Scan for the cell matching the given text and deliver its [X, Y] coordinate at center. 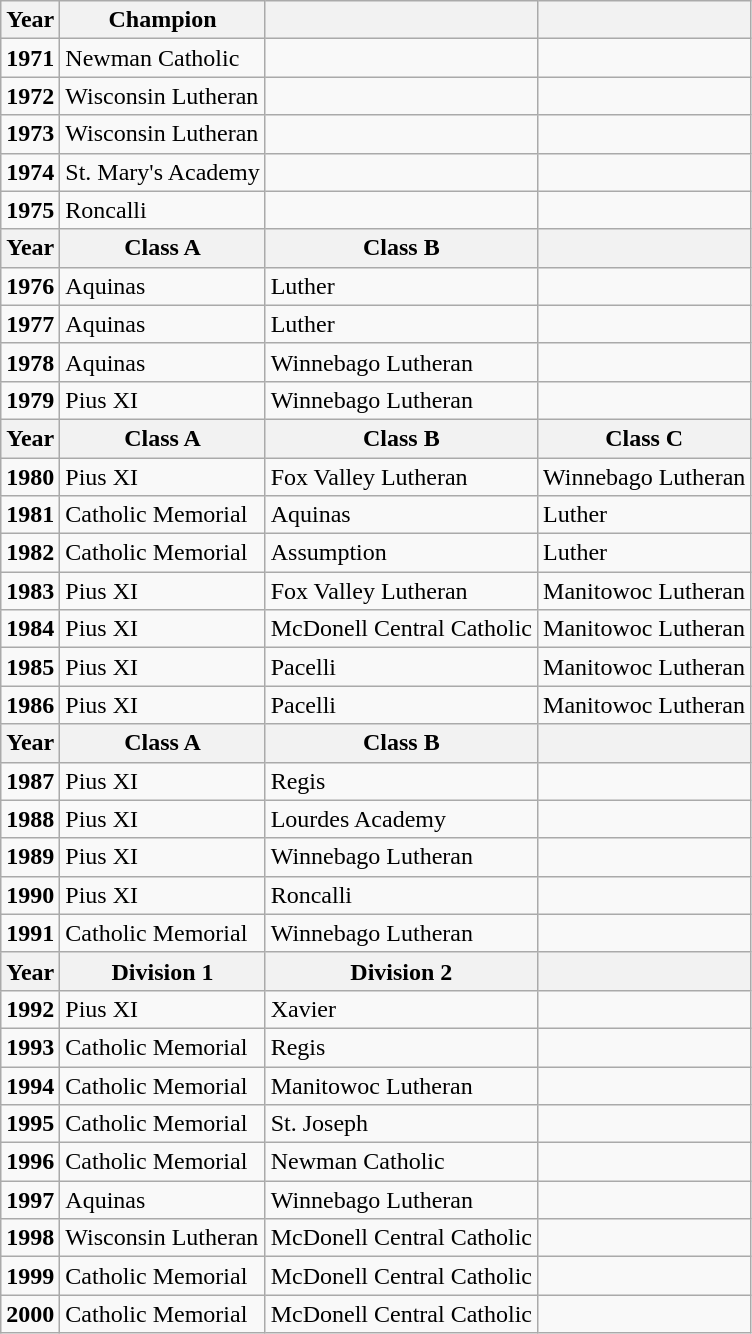
1975 [30, 210]
1989 [30, 857]
1987 [30, 781]
1991 [30, 933]
1974 [30, 172]
1973 [30, 134]
1993 [30, 1047]
Xavier [401, 1009]
2000 [30, 1314]
1971 [30, 58]
Champion [162, 20]
1986 [30, 705]
1979 [30, 400]
1976 [30, 286]
St. Joseph [401, 1124]
1980 [30, 477]
1982 [30, 553]
1977 [30, 324]
1994 [30, 1085]
1995 [30, 1124]
1998 [30, 1238]
1972 [30, 96]
1996 [30, 1162]
1990 [30, 895]
1988 [30, 819]
1992 [30, 1009]
Lourdes Academy [401, 819]
Assumption [401, 553]
Class C [644, 438]
1983 [30, 591]
Division 1 [162, 971]
1985 [30, 667]
1999 [30, 1276]
1997 [30, 1200]
1981 [30, 515]
Division 2 [401, 971]
1984 [30, 629]
1978 [30, 362]
St. Mary's Academy [162, 172]
